Return the (X, Y) coordinate for the center point of the cell that contains the specified text.  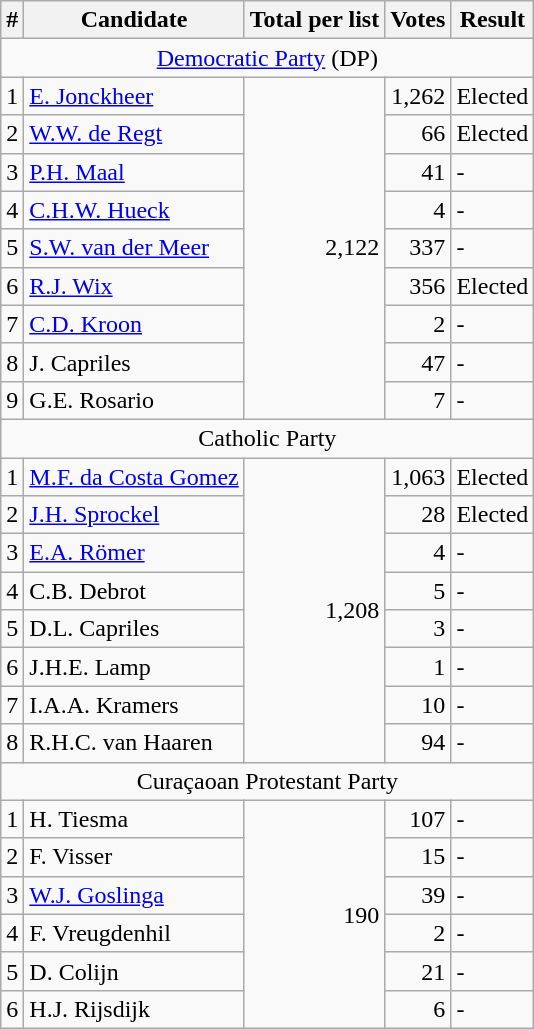
P.H. Maal (134, 172)
S.W. van der Meer (134, 248)
J.H. Sprockel (134, 515)
J.H.E. Lamp (134, 667)
Total per list (314, 20)
356 (418, 286)
9 (12, 400)
D. Colijn (134, 971)
E. Jonckheer (134, 96)
F. Vreugdenhil (134, 933)
Candidate (134, 20)
28 (418, 515)
1,063 (418, 477)
C.H.W. Hueck (134, 210)
94 (418, 743)
Curaçaoan Protestant Party (268, 781)
41 (418, 172)
47 (418, 362)
Votes (418, 20)
Democratic Party (DP) (268, 58)
# (12, 20)
M.F. da Costa Gomez (134, 477)
21 (418, 971)
1,208 (314, 610)
39 (418, 895)
Result (492, 20)
1,262 (418, 96)
W.J. Goslinga (134, 895)
2,122 (314, 248)
10 (418, 705)
R.H.C. van Haaren (134, 743)
W.W. de Regt (134, 134)
I.A.A. Kramers (134, 705)
C.B. Debrot (134, 591)
F. Visser (134, 857)
190 (314, 914)
R.J. Wix (134, 286)
H. Tiesma (134, 819)
15 (418, 857)
C.D. Kroon (134, 324)
J. Capriles (134, 362)
D.L. Capriles (134, 629)
337 (418, 248)
E.A. Römer (134, 553)
66 (418, 134)
107 (418, 819)
Catholic Party (268, 438)
H.J. Rijsdijk (134, 1009)
G.E. Rosario (134, 400)
